Detect which cell encompasses the target text, then output its (X, Y) center coordinate. 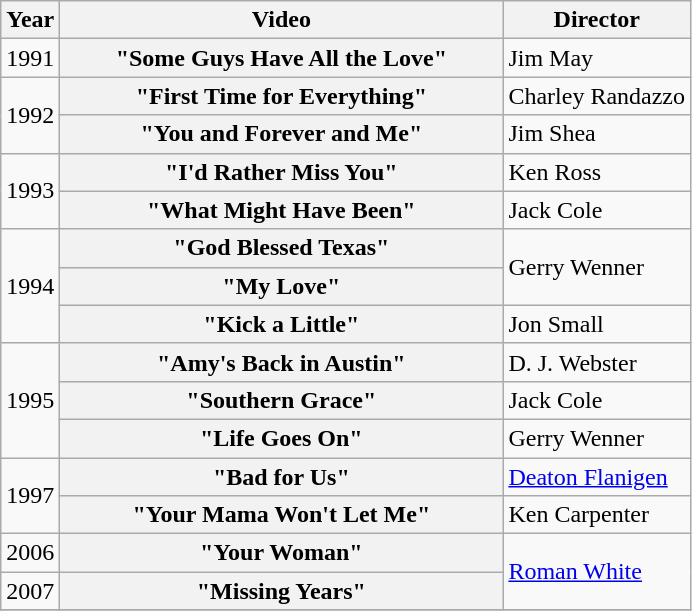
"Kick a Little" (282, 324)
"Your Woman" (282, 553)
1995 (30, 400)
Deaton Flanigen (597, 477)
"Bad for Us" (282, 477)
2006 (30, 553)
"Missing Years" (282, 591)
"You and Forever and Me" (282, 134)
"Life Goes On" (282, 438)
Ken Ross (597, 172)
D. J. Webster (597, 362)
"God Blessed Texas" (282, 248)
Ken Carpenter (597, 515)
1997 (30, 496)
"I'd Rather Miss You" (282, 172)
1994 (30, 286)
"My Love" (282, 286)
Jon Small (597, 324)
Roman White (597, 572)
Director (597, 20)
Video (282, 20)
Year (30, 20)
"Your Mama Won't Let Me" (282, 515)
Jim May (597, 58)
1992 (30, 115)
1991 (30, 58)
1993 (30, 191)
2007 (30, 591)
"What Might Have Been" (282, 210)
Jim Shea (597, 134)
"Amy's Back in Austin" (282, 362)
"Southern Grace" (282, 400)
"Some Guys Have All the Love" (282, 58)
"First Time for Everything" (282, 96)
Charley Randazzo (597, 96)
